Pinpoint the cell where the given text exists, returning its (x, y) midpoint coordinate. 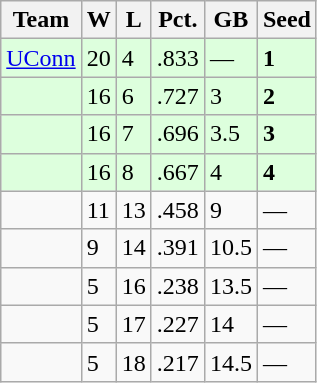
14.5 (230, 362)
13.5 (230, 286)
.458 (178, 210)
11 (98, 210)
.227 (178, 324)
10.5 (230, 248)
3.5 (230, 134)
Seed (286, 20)
13 (134, 210)
20 (98, 58)
.391 (178, 248)
18 (134, 362)
1 (286, 58)
.696 (178, 134)
GB (230, 20)
UConn (41, 58)
.217 (178, 362)
2 (286, 96)
8 (134, 172)
.833 (178, 58)
Team (41, 20)
W (98, 20)
17 (134, 324)
6 (134, 96)
Pct. (178, 20)
.727 (178, 96)
L (134, 20)
7 (134, 134)
.238 (178, 286)
.667 (178, 172)
